Find where the given text appears and provide that cell's center as [x, y] coordinate. 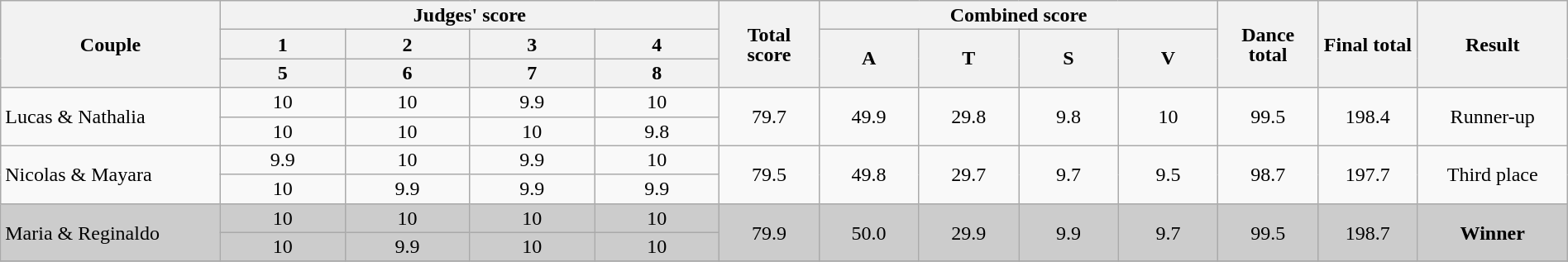
Nicolas & Mayara [111, 174]
Third place [1492, 174]
4 [657, 45]
9.5 [1168, 174]
79.5 [769, 174]
Couple [111, 45]
50.0 [868, 232]
198.4 [1368, 117]
7 [533, 73]
6 [407, 73]
A [868, 59]
T [969, 59]
Result [1492, 45]
79.7 [769, 117]
Dance total [1269, 45]
Lucas & Nathalia [111, 117]
198.7 [1368, 232]
1 [283, 45]
Winner [1492, 232]
V [1168, 59]
Maria & Reginaldo [111, 232]
8 [657, 73]
S [1068, 59]
29.8 [969, 117]
Final total [1368, 45]
3 [533, 45]
Runner-up [1492, 117]
98.7 [1269, 174]
79.9 [769, 232]
Total score [769, 45]
Combined score [1019, 15]
29.9 [969, 232]
Judges' score [470, 15]
2 [407, 45]
5 [283, 73]
197.7 [1368, 174]
29.7 [969, 174]
49.8 [868, 174]
49.9 [868, 117]
